Detect which cell encompasses the target text, then output its (X, Y) center coordinate. 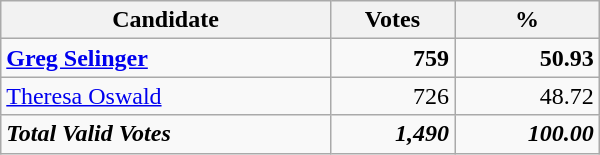
48.72 (528, 96)
1,490 (392, 134)
Total Valid Votes (166, 134)
50.93 (528, 58)
726 (392, 96)
Greg Selinger (166, 58)
Candidate (166, 20)
Theresa Oswald (166, 96)
Votes (392, 20)
759 (392, 58)
% (528, 20)
100.00 (528, 134)
